Capture the cell that displays the provided text and extract its (x, y) central coordinate. 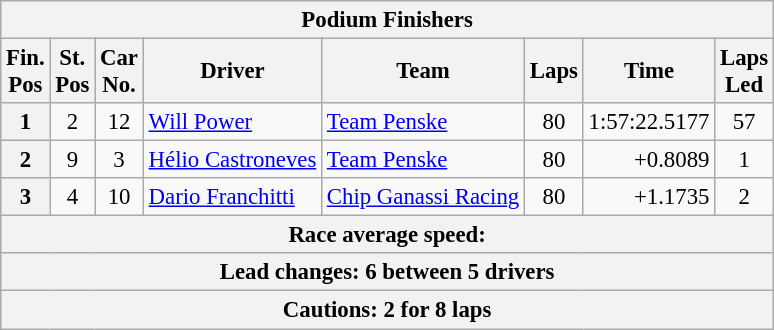
St.Pos (72, 72)
57 (744, 122)
1:57:22.5177 (648, 122)
10 (120, 197)
Chip Ganassi Racing (424, 197)
CarNo. (120, 72)
LapsLed (744, 72)
Dario Franchitti (232, 197)
+1.1735 (648, 197)
Hélio Castroneves (232, 160)
Will Power (232, 122)
Laps (554, 72)
Race average speed: (388, 235)
4 (72, 197)
Driver (232, 72)
Time (648, 72)
Lead changes: 6 between 5 drivers (388, 273)
12 (120, 122)
Cautions: 2 for 8 laps (388, 310)
Team (424, 72)
+0.8089 (648, 160)
Fin.Pos (26, 72)
Podium Finishers (388, 20)
9 (72, 160)
